From the cell containing the given text, extract its center point as (X, Y) coordinate. 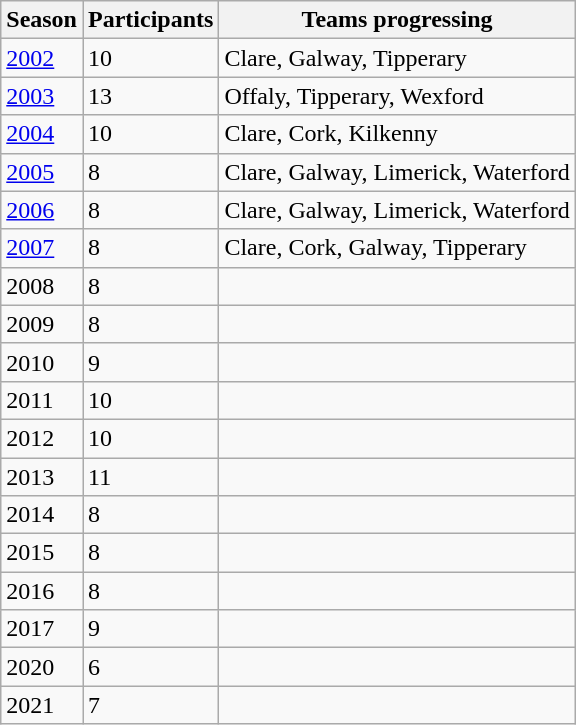
2015 (42, 553)
2003 (42, 96)
2004 (42, 134)
2012 (42, 438)
6 (150, 667)
Clare, Galway, Tipperary (397, 58)
11 (150, 477)
2008 (42, 286)
Clare, Cork, Galway, Tipperary (397, 248)
2011 (42, 400)
Teams progressing (397, 20)
Offaly, Tipperary, Wexford (397, 96)
2009 (42, 324)
Clare, Cork, Kilkenny (397, 134)
2016 (42, 591)
2002 (42, 58)
2017 (42, 629)
2021 (42, 705)
2005 (42, 172)
2006 (42, 210)
2010 (42, 362)
2020 (42, 667)
13 (150, 96)
2007 (42, 248)
Season (42, 20)
2014 (42, 515)
2013 (42, 477)
Participants (150, 20)
7 (150, 705)
